Find where the given text appears and provide that cell's center as [X, Y] coordinate. 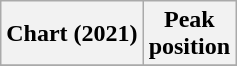
Peakposition [189, 34]
Chart (2021) [72, 34]
